From the cell containing the given text, extract its center point as [X, Y] coordinate. 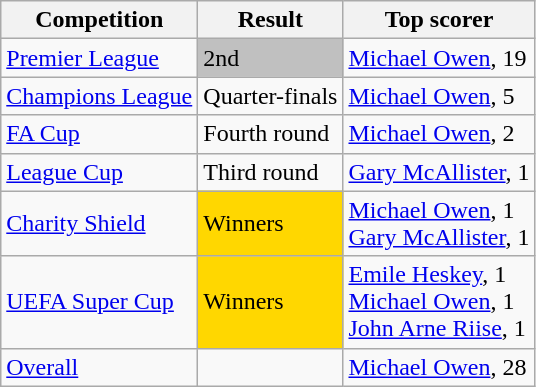
Result [270, 20]
Quarter-finals [270, 96]
League Cup [100, 172]
2nd [270, 58]
Gary McAllister, 1 [439, 172]
UEFA Super Cup [100, 302]
Michael Owen, 19 [439, 58]
Third round [270, 172]
Charity Shield [100, 224]
Michael Owen, 1 Gary McAllister, 1 [439, 224]
Michael Owen, 28 [439, 367]
Premier League [100, 58]
FA Cup [100, 134]
Competition [100, 20]
Overall [100, 367]
Michael Owen, 5 [439, 96]
Top scorer [439, 20]
Champions League [100, 96]
Emile Heskey, 1 Michael Owen, 1 John Arne Riise, 1 [439, 302]
Michael Owen, 2 [439, 134]
Fourth round [270, 134]
